Detect which cell encompasses the target text, then output its [x, y] center coordinate. 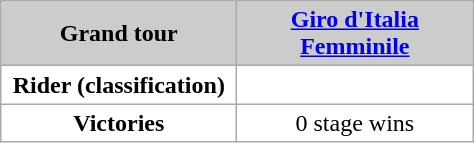
0 stage wins [355, 123]
Victories [119, 123]
Grand tour [119, 34]
Giro d'Italia Femminile [355, 34]
Rider (classification) [119, 85]
